Capture the cell that displays the provided text and extract its (X, Y) central coordinate. 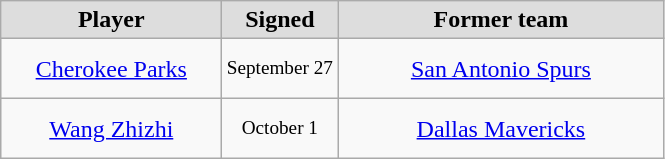
September 27 (280, 69)
October 1 (280, 129)
San Antonio Spurs (501, 69)
Wang Zhizhi (112, 129)
Signed (280, 20)
Player (112, 20)
Cherokee Parks (112, 69)
Dallas Mavericks (501, 129)
Former team (501, 20)
